Capture the cell that displays the provided text and extract its (X, Y) central coordinate. 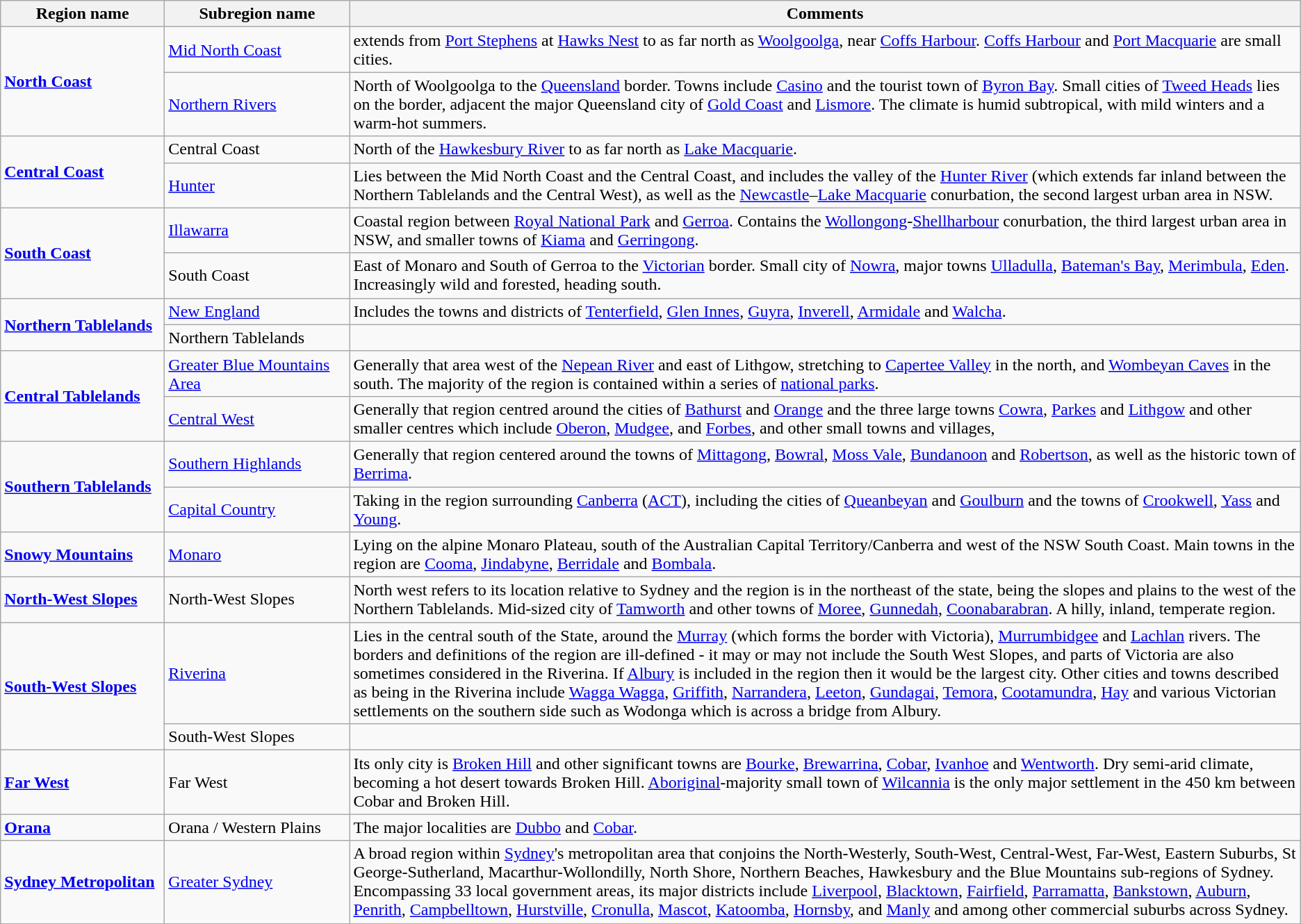
Mid North Coast (257, 50)
Greater Sydney (257, 882)
Orana / Western Plains (257, 827)
The major localities are Dubbo and Cobar. (825, 827)
North Coast (83, 82)
Sydney Metropolitan (83, 882)
Southern Tablelands (83, 486)
Taking in the region surrounding Canberra (ACT), including the cities of Queanbeyan and Goulburn and the towns of Crookwell, Yass and Young. (825, 509)
Subregion name (257, 14)
Snowy Mountains (83, 554)
Includes the towns and districts of Tenterfield, Glen Innes, Guyra, Inverell, Armidale and Walcha. (825, 311)
North of the Hawkesbury River to as far north as Lake Macquarie. (825, 149)
Hunter (257, 185)
Illawarra (257, 231)
Northern Rivers (257, 104)
Southern Highlands (257, 464)
Central Tablelands (83, 396)
Greater Blue Mountains Area (257, 374)
Monaro (257, 554)
Riverina (257, 673)
Orana (83, 827)
extends from Port Stephens at Hawks Nest to as far north as Woolgoolga, near Coffs Harbour. Coffs Harbour and Port Macquarie are small cities. (825, 50)
New England (257, 311)
Central West (257, 418)
Region name (83, 14)
Comments (825, 14)
Generally that region centered around the towns of Mittagong, Bowral, Moss Vale, Bundanoon and Robertson, as well as the historic town of Berrima. (825, 464)
Capital Country (257, 509)
